Provide the [X, Y] coordinate of the cell's center where the given text is located.  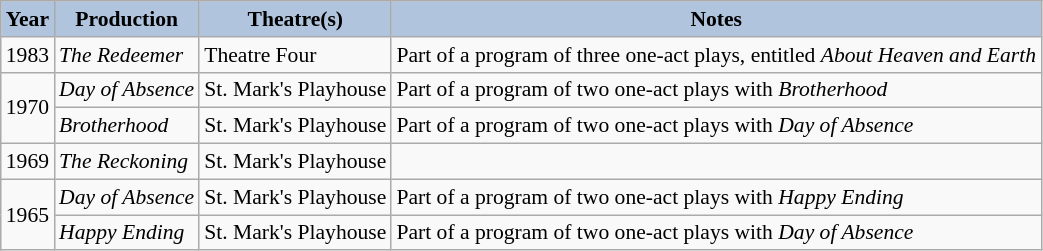
1969 [28, 162]
Notes [716, 19]
Year [28, 19]
The Reckoning [126, 162]
Part of a program of three one-act plays, entitled About Heaven and Earth [716, 55]
Theatre Four [295, 55]
1983 [28, 55]
1965 [28, 214]
1970 [28, 108]
Production [126, 19]
Part of a program of two one-act plays with Brotherhood [716, 90]
Happy Ending [126, 233]
Theatre(s) [295, 19]
Brotherhood [126, 126]
Part of a program of two one-act plays with Happy Ending [716, 197]
The Redeemer [126, 55]
